Find where the given text appears and provide that cell's center as [X, Y] coordinate. 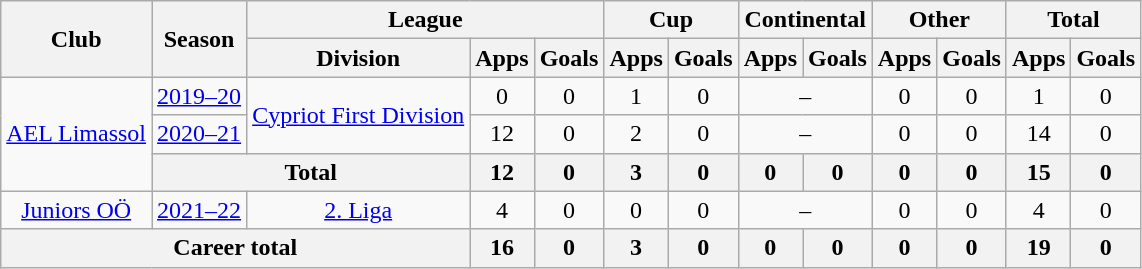
15 [1038, 172]
AEL Limassol [76, 134]
Division [358, 58]
2021–22 [200, 210]
Season [200, 39]
League [426, 20]
2. Liga [358, 210]
2019–20 [200, 96]
Cup [671, 20]
2 [636, 134]
Cypriot First Division [358, 115]
14 [1038, 134]
Career total [236, 248]
16 [502, 248]
Club [76, 39]
Continental [805, 20]
Juniors OÖ [76, 210]
Other [939, 20]
19 [1038, 248]
2020–21 [200, 134]
